Find where the given text appears and provide that cell's center as [X, Y] coordinate. 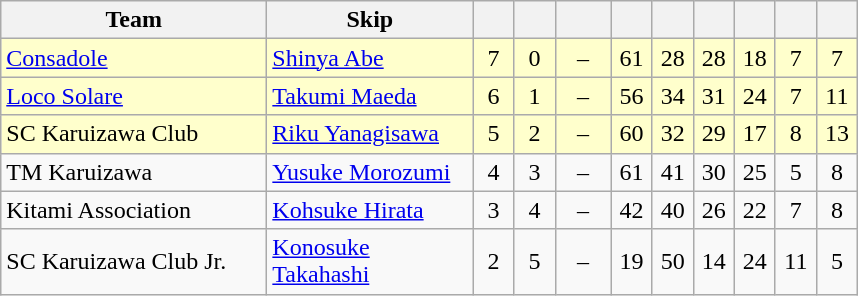
18 [754, 58]
Takumi Maeda [370, 96]
14 [714, 262]
TM Karuizawa [134, 172]
32 [672, 134]
25 [754, 172]
17 [754, 134]
1 [534, 96]
Loco Solare [134, 96]
SC Karuizawa Club Jr. [134, 262]
19 [632, 262]
Yusuke Morozumi [370, 172]
Kohsuke Hirata [370, 210]
42 [632, 210]
31 [714, 96]
6 [494, 96]
30 [714, 172]
Konosuke Takahashi [370, 262]
26 [714, 210]
Consadole [134, 58]
22 [754, 210]
13 [836, 134]
Team [134, 20]
41 [672, 172]
SC Karuizawa Club [134, 134]
34 [672, 96]
40 [672, 210]
Shinya Abe [370, 58]
Kitami Association [134, 210]
50 [672, 262]
Skip [370, 20]
56 [632, 96]
Riku Yanagisawa [370, 134]
0 [534, 58]
60 [632, 134]
29 [714, 134]
